Capture the cell that displays the provided text and extract its (X, Y) central coordinate. 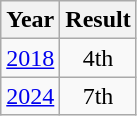
2018 (30, 58)
Year (30, 20)
7th (98, 96)
2024 (30, 96)
4th (98, 58)
Result (98, 20)
